Search for the cell housing the specified text and yield its [X, Y] center coordinate. 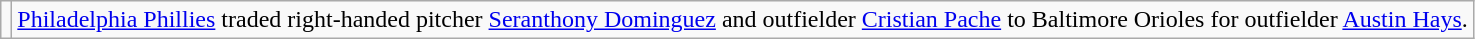
Philadelphia Phillies traded right-handed pitcher Seranthony Dominguez and outfielder Cristian Pache to Baltimore Orioles for outfielder Austin Hays. [742, 20]
